Return (X, Y) of the center of cell containing provided text 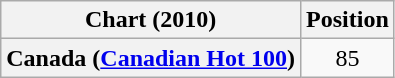
Position (348, 20)
85 (348, 58)
Canada (Canadian Hot 100) (151, 58)
Chart (2010) (151, 20)
